Pinpoint the cell where the given text exists, returning its (X, Y) midpoint coordinate. 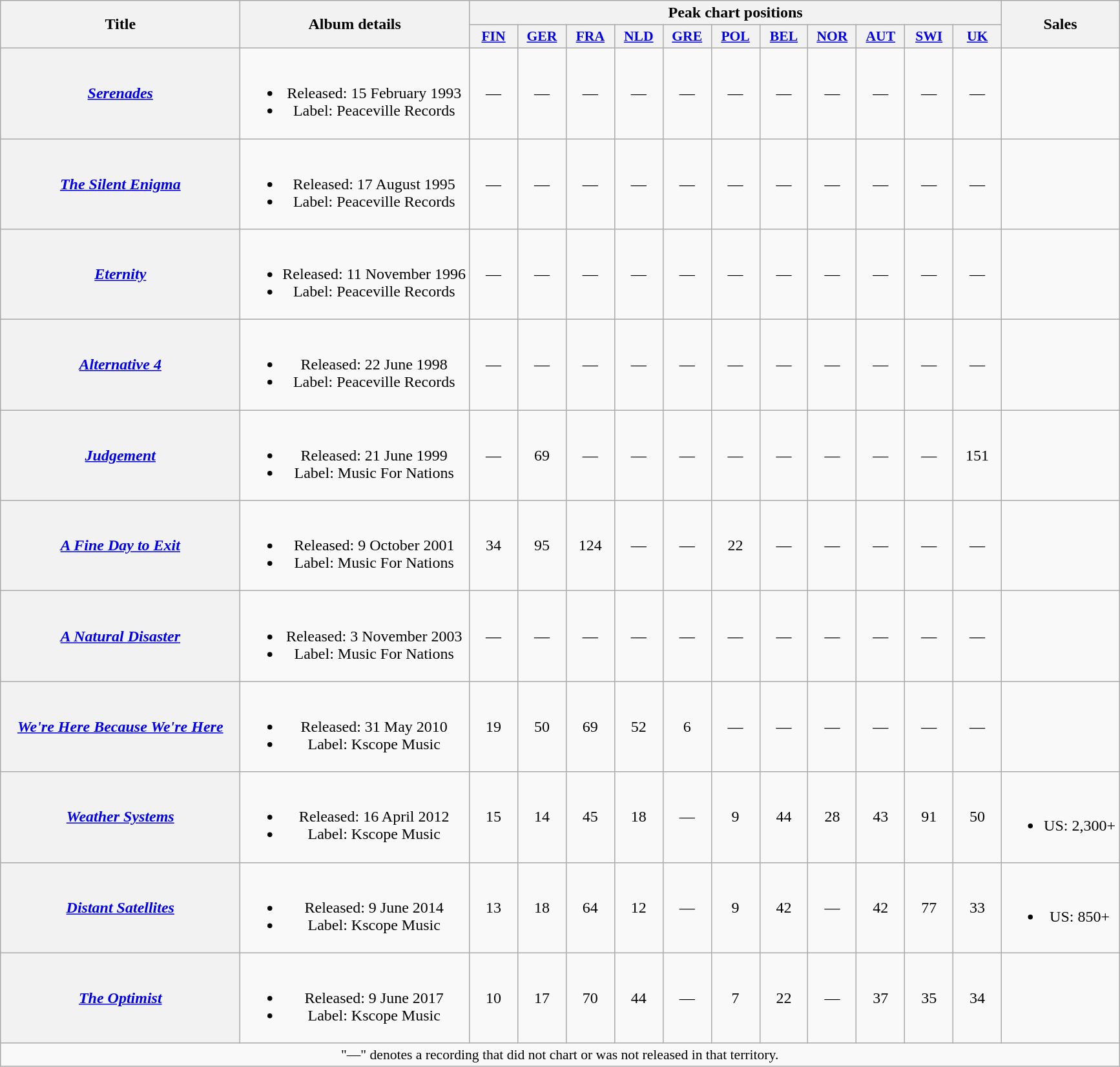
Title (120, 25)
52 (638, 727)
SWI (929, 37)
A Fine Day to Exit (120, 546)
124 (590, 546)
Serenades (120, 93)
Released: 3 November 2003Label: Music For Nations (355, 636)
FIN (493, 37)
19 (493, 727)
17 (541, 998)
77 (929, 907)
95 (541, 546)
Distant Satellites (120, 907)
A Natural Disaster (120, 636)
14 (541, 817)
POL (735, 37)
US: 2,300+ (1061, 817)
45 (590, 817)
6 (687, 727)
15 (493, 817)
Released: 31 May 2010Label: Kscope Music (355, 727)
Released: 15 February 1993Label: Peaceville Records (355, 93)
35 (929, 998)
"—" denotes a recording that did not chart or was not released in that territory. (560, 1055)
NOR (832, 37)
151 (978, 455)
43 (881, 817)
Alternative 4 (120, 365)
Released: 9 June 2014Label: Kscope Music (355, 907)
37 (881, 998)
The Silent Enigma (120, 183)
33 (978, 907)
12 (638, 907)
Released: 21 June 1999Label: Music For Nations (355, 455)
We're Here Because We're Here (120, 727)
13 (493, 907)
91 (929, 817)
The Optimist (120, 998)
Judgement (120, 455)
Released: 17 August 1995Label: Peaceville Records (355, 183)
Eternity (120, 275)
10 (493, 998)
Released: 22 June 1998Label: Peaceville Records (355, 365)
NLD (638, 37)
70 (590, 998)
AUT (881, 37)
28 (832, 817)
Sales (1061, 25)
FRA (590, 37)
64 (590, 907)
Peak chart positions (736, 13)
Weather Systems (120, 817)
GRE (687, 37)
GER (541, 37)
Released: 11 November 1996Label: Peaceville Records (355, 275)
BEL (784, 37)
Released: 9 October 2001Label: Music For Nations (355, 546)
Released: 9 June 2017Label: Kscope Music (355, 998)
US: 850+ (1061, 907)
7 (735, 998)
UK (978, 37)
Released: 16 April 2012Label: Kscope Music (355, 817)
Album details (355, 25)
